Detect which cell encompasses the target text, then output its [X, Y] center coordinate. 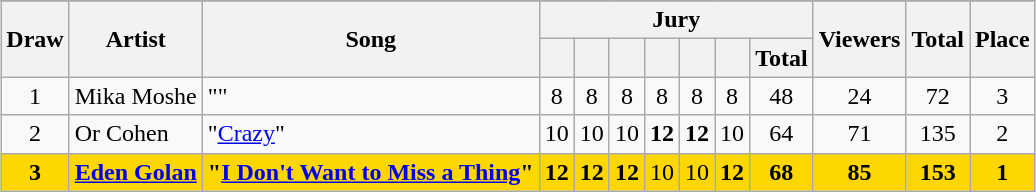
71 [860, 134]
85 [860, 172]
"" [370, 96]
Song [370, 39]
Viewers [860, 39]
135 [938, 134]
153 [938, 172]
64 [782, 134]
72 [938, 96]
Draw [35, 39]
"I Don't Want to Miss a Thing" [370, 172]
48 [782, 96]
24 [860, 96]
Artist [136, 39]
Place [1003, 39]
68 [782, 172]
Mika Moshe [136, 96]
Jury [676, 20]
"Crazy" [370, 134]
Eden Golan [136, 172]
Or Cohen [136, 134]
